For the text-containing cell, return its midpoint in [X, Y] coordinate format. 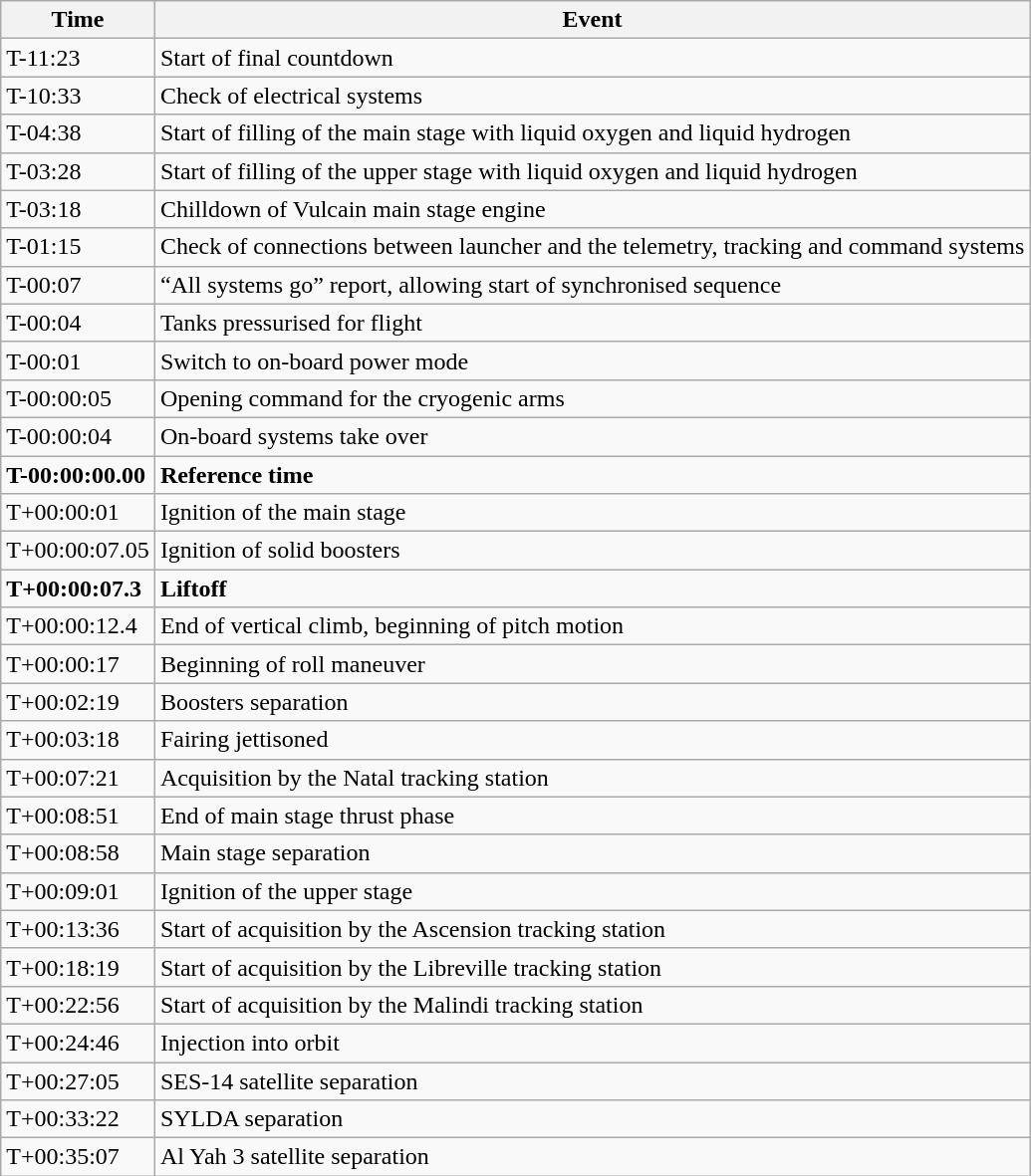
T-03:28 [78, 171]
T+00:02:19 [78, 702]
T+00:33:22 [78, 1119]
Start of filling of the upper stage with liquid oxygen and liquid hydrogen [592, 171]
Liftoff [592, 588]
T-00:00:04 [78, 436]
T+00:18:19 [78, 967]
Reference time [592, 475]
Start of acquisition by the Libreville tracking station [592, 967]
T-00:01 [78, 360]
T+00:08:51 [78, 816]
T-00:04 [78, 323]
T+00:27:05 [78, 1080]
Al Yah 3 satellite separation [592, 1157]
Ignition of solid boosters [592, 551]
T+00:00:07.05 [78, 551]
Injection into orbit [592, 1043]
Fairing jettisoned [592, 740]
T+00:00:12.4 [78, 626]
Switch to on-board power mode [592, 360]
T-00:00:05 [78, 398]
SYLDA separation [592, 1119]
Time [78, 20]
Start of final countdown [592, 58]
Tanks pressurised for flight [592, 323]
Start of acquisition by the Ascension tracking station [592, 929]
Start of filling of the main stage with liquid oxygen and liquid hydrogen [592, 133]
T+00:24:46 [78, 1043]
T-04:38 [78, 133]
T-10:33 [78, 96]
T-11:23 [78, 58]
Boosters separation [592, 702]
Ignition of the upper stage [592, 891]
Start of acquisition by the Malindi tracking station [592, 1005]
T+00:08:58 [78, 853]
End of vertical climb, beginning of pitch motion [592, 626]
T+00:03:18 [78, 740]
T-03:18 [78, 209]
Opening command for the cryogenic arms [592, 398]
T+00:22:56 [78, 1005]
T+00:13:36 [78, 929]
T+00:00:07.3 [78, 588]
T+00:00:17 [78, 664]
Acquisition by the Natal tracking station [592, 778]
“All systems go” report, allowing start of synchronised sequence [592, 285]
On-board systems take over [592, 436]
Ignition of the main stage [592, 513]
T+00:07:21 [78, 778]
Main stage separation [592, 853]
Beginning of roll maneuver [592, 664]
SES-14 satellite separation [592, 1080]
T+00:09:01 [78, 891]
Event [592, 20]
End of main stage thrust phase [592, 816]
T+00:00:01 [78, 513]
T-00:07 [78, 285]
Chilldown of Vulcain main stage engine [592, 209]
Check of electrical systems [592, 96]
T-00:00:00.00 [78, 475]
T-01:15 [78, 247]
Check of connections between launcher and the telemetry, tracking and command systems [592, 247]
T+00:35:07 [78, 1157]
